Find where the given text appears and provide that cell's center as [X, Y] coordinate. 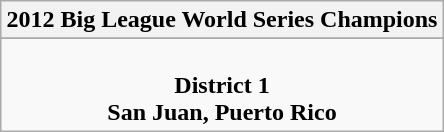
District 1 San Juan, Puerto Rico [222, 85]
2012 Big League World Series Champions [222, 20]
